For the text-containing cell, return its midpoint in (X, Y) coordinate format. 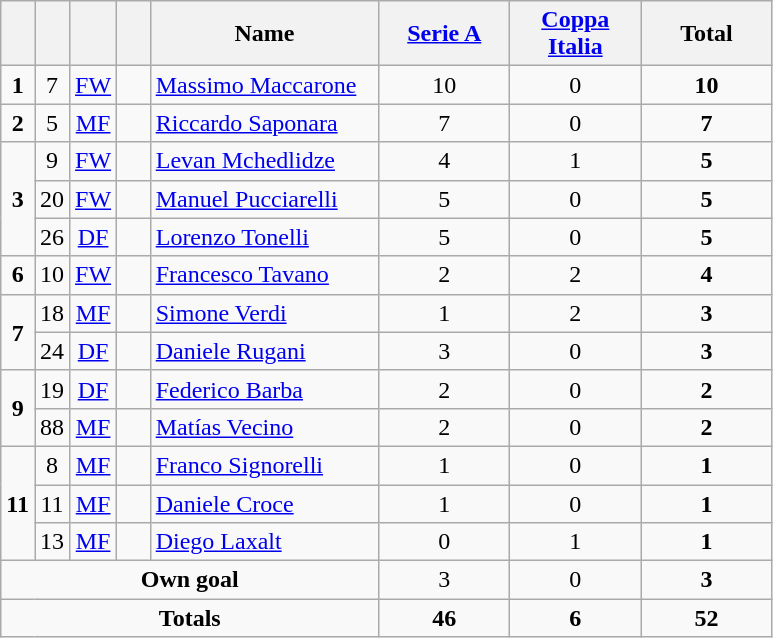
Franco Signorelli (264, 465)
Name (264, 34)
20 (52, 199)
18 (52, 313)
Serie A (444, 34)
Levan Mchedlidze (264, 161)
Diego Laxalt (264, 542)
Simone Verdi (264, 313)
Lorenzo Tonelli (264, 237)
26 (52, 237)
52 (706, 618)
8 (52, 465)
Riccardo Saponara (264, 123)
Coppa Italia (576, 34)
Matías Vecino (264, 427)
88 (52, 427)
13 (52, 542)
Massimo Maccarone (264, 85)
Francesco Tavano (264, 275)
46 (444, 618)
Daniele Croce (264, 503)
Daniele Rugani (264, 351)
Federico Barba (264, 389)
Manuel Pucciarelli (264, 199)
24 (52, 351)
19 (52, 389)
Total (706, 34)
Totals (190, 618)
Own goal (190, 580)
